Extract the [x, y] coordinate from the center of the cell holding the provided text.  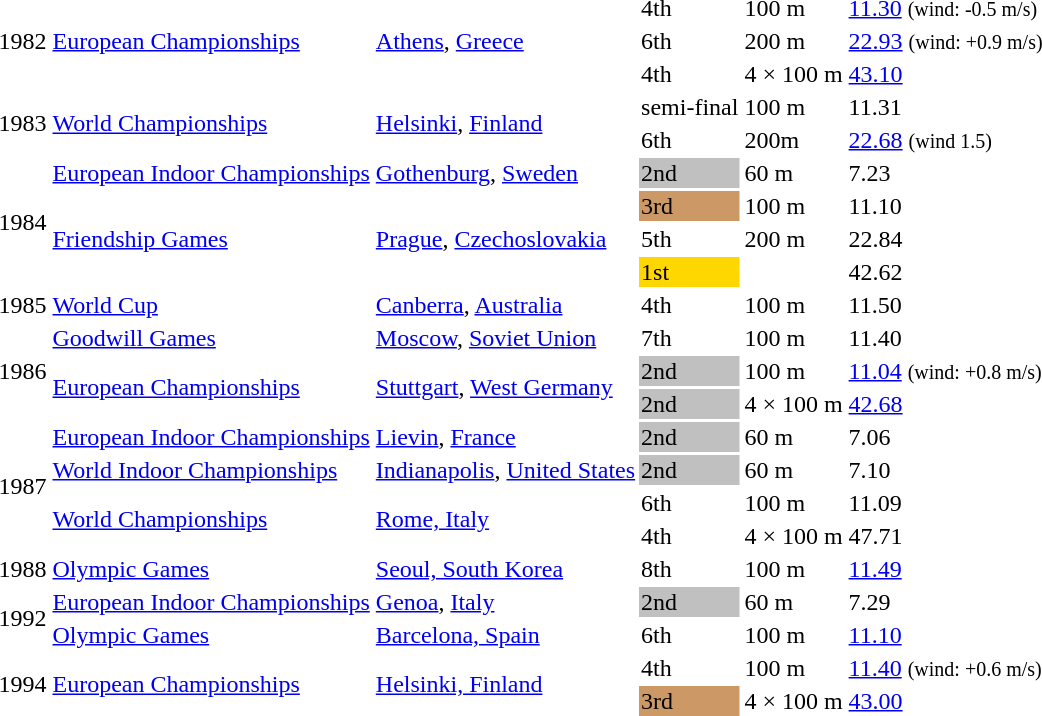
Friendship Games [211, 239]
1st [690, 272]
8th [690, 569]
7th [690, 338]
World Cup [211, 305]
semi-final [690, 107]
Canberra, Australia [505, 305]
Stuttgart, West Germany [505, 388]
Seoul, South Korea [505, 569]
Lievin, France [505, 437]
Rome, Italy [505, 520]
Genoa, Italy [505, 602]
Barcelona, Spain [505, 635]
Moscow, Soviet Union [505, 338]
Prague, Czechoslovakia [505, 239]
Gothenburg, Sweden [505, 173]
200m [794, 140]
World Indoor Championships [211, 470]
Indianapolis, United States [505, 470]
5th [690, 239]
Goodwill Games [211, 338]
